Pinpoint the cell where the given text exists, returning its [x, y] midpoint coordinate. 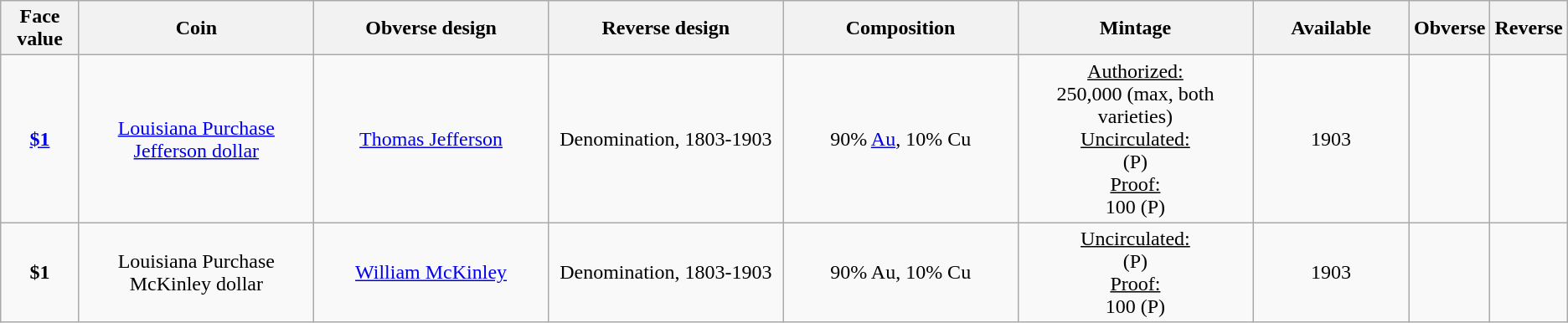
Louisiana Purchase McKinley dollar [196, 273]
Composition [900, 28]
Reverse [1529, 28]
Thomas Jefferson [431, 139]
Available [1332, 28]
Reverse design [666, 28]
Louisiana Purchase Jefferson dollar [196, 139]
William McKinley [431, 273]
Face value [40, 28]
Mintage [1135, 28]
Authorized:250,000 (max, both varieties)Uncirculated: (P)Proof:100 (P) [1135, 139]
Obverse design [431, 28]
Coin [196, 28]
Obverse [1450, 28]
Uncirculated: (P)Proof:100 (P) [1135, 273]
